From the cell containing the given text, extract its center point as [X, Y] coordinate. 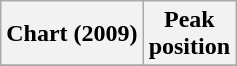
Chart (2009) [72, 34]
Peakposition [189, 34]
